Search for the cell housing the specified text and yield its [x, y] center coordinate. 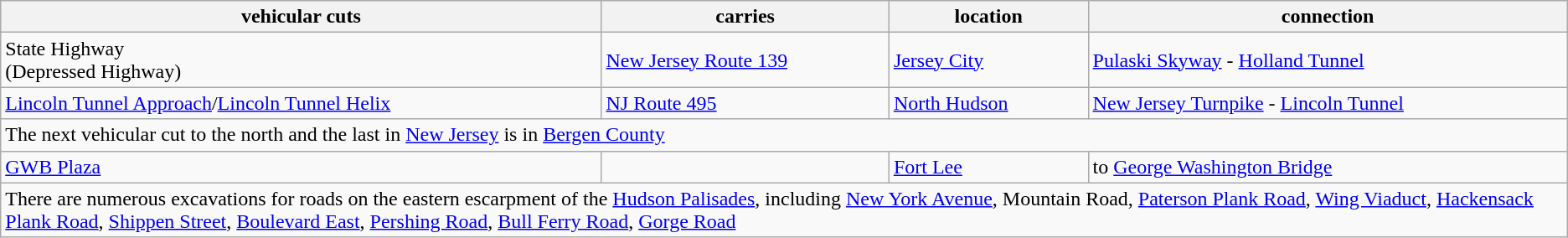
NJ Route 495 [745, 103]
New Jersey Turnpike - Lincoln Tunnel [1328, 103]
State Highway(Depressed Highway) [302, 60]
New Jersey Route 139 [745, 60]
Jersey City [988, 60]
Pulaski Skyway - Holland Tunnel [1328, 60]
vehicular cuts [302, 17]
North Hudson [988, 103]
The next vehicular cut to the north and the last in New Jersey is in Bergen County [784, 135]
to George Washington Bridge [1328, 167]
Lincoln Tunnel Approach/Lincoln Tunnel Helix [302, 103]
Fort Lee [988, 167]
GWB Plaza [302, 167]
connection [1328, 17]
carries [745, 17]
location [988, 17]
